Return (x, y) of the center of cell containing provided text 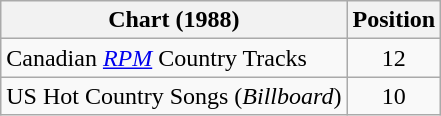
US Hot Country Songs (Billboard) (174, 96)
Canadian RPM Country Tracks (174, 58)
Chart (1988) (174, 20)
10 (394, 96)
Position (394, 20)
12 (394, 58)
